Pinpoint the cell where the given text exists, returning its (x, y) midpoint coordinate. 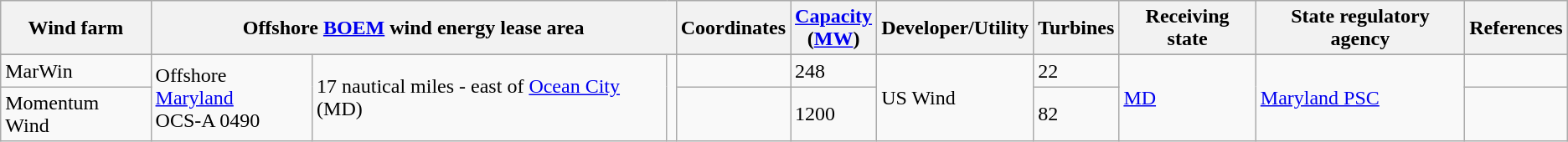
Receiving state (1188, 28)
248 (834, 71)
Coordinates (733, 28)
Turbines (1076, 28)
Wind farm (75, 28)
82 (1076, 114)
Momentum Wind (75, 114)
MarWin (75, 71)
22 (1076, 71)
1200 (834, 114)
State regulatory agency (1360, 28)
Maryland PSC (1360, 99)
References (1516, 28)
17 nautical miles - east of Ocean City (MD) (489, 99)
Offshore BOEM wind energy lease area (414, 28)
Offshore MarylandOCS-A 0490 (231, 99)
US Wind (955, 99)
MD (1188, 99)
Capacity(MW) (834, 28)
Developer/Utility (955, 28)
